Detect which cell encompasses the target text, then output its [x, y] center coordinate. 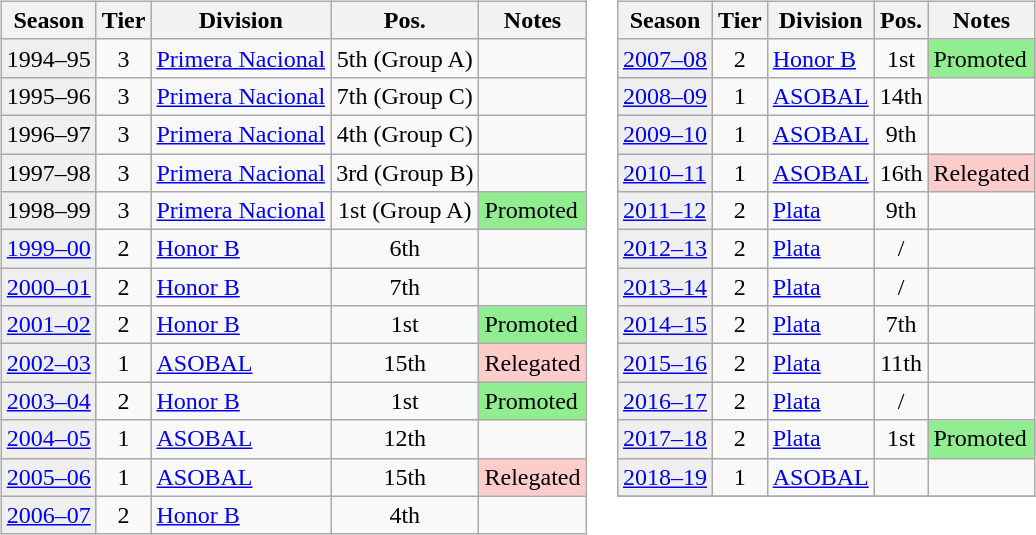
2004–05 [48, 439]
14th [901, 96]
5th (Group A) [405, 58]
2001–02 [48, 325]
7th (Group C) [405, 96]
1997–98 [48, 173]
2014–15 [664, 325]
2018–19 [664, 477]
2002–03 [48, 363]
2008–09 [664, 96]
2013–14 [664, 287]
1995–96 [48, 96]
3rd (Group B) [405, 173]
4th (Group C) [405, 134]
1999–00 [48, 249]
2005–06 [48, 477]
11th [901, 363]
2017–18 [664, 439]
2011–12 [664, 211]
6th [405, 249]
4th [405, 515]
2010–11 [664, 173]
2012–13 [664, 249]
2015–16 [664, 363]
1st (Group A) [405, 211]
12th [405, 439]
16th [901, 173]
1994–95 [48, 58]
2016–17 [664, 401]
2009–10 [664, 134]
2006–07 [48, 515]
1998–99 [48, 211]
2000–01 [48, 287]
2007–08 [664, 58]
2003–04 [48, 401]
1996–97 [48, 134]
